Detect which cell encompasses the target text, then output its (x, y) center coordinate. 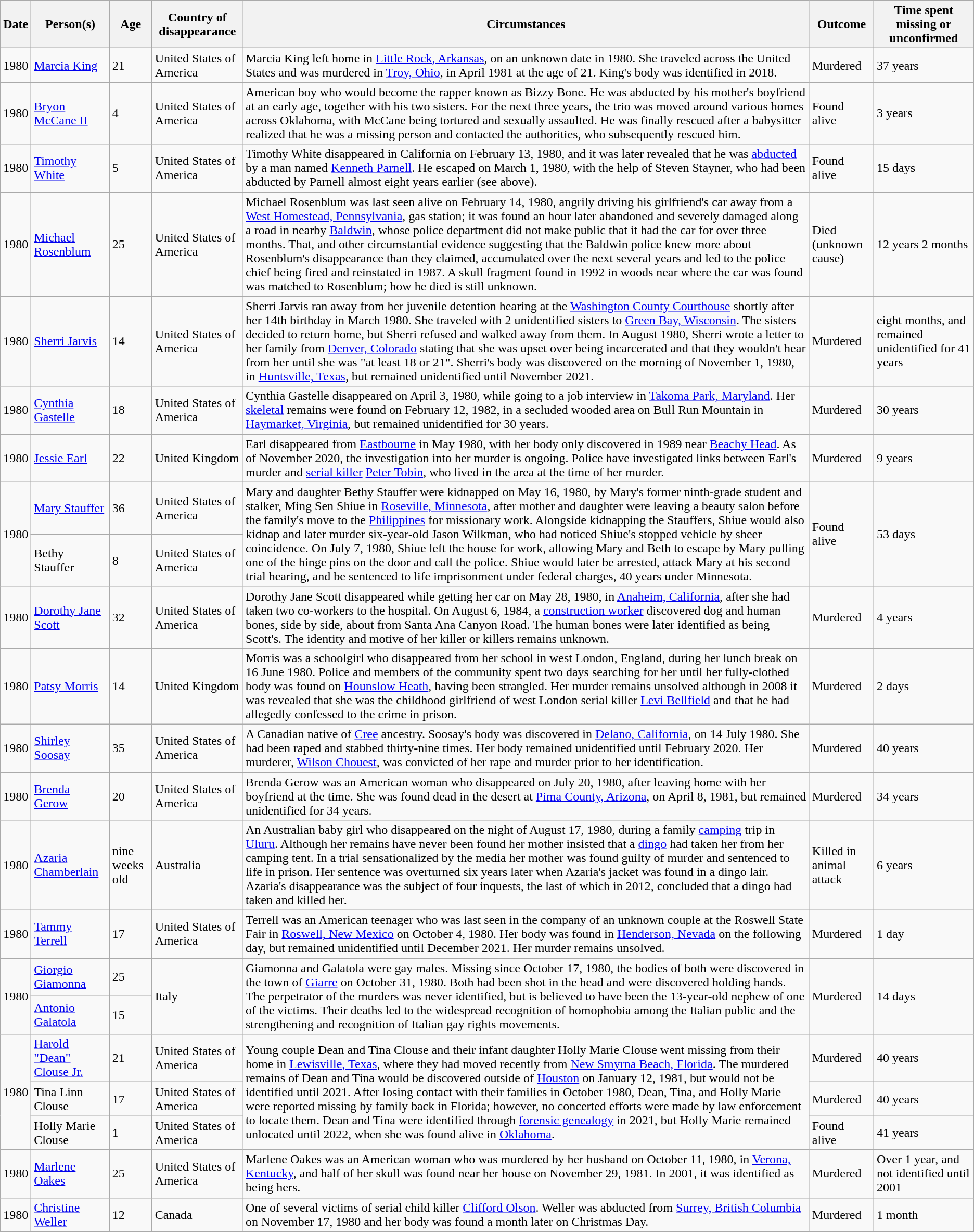
41 years (924, 1133)
Harold "Dean" Clouse Jr. (70, 1058)
6 years (924, 865)
Australia (197, 865)
eight months, and remained unidentified for 41 years (924, 341)
Cynthia Gastelle (70, 410)
Christine Weller (70, 1215)
Antonio Galatola (70, 1015)
Mary Stauffer (70, 508)
2 days (924, 686)
30 years (924, 410)
8 (131, 560)
37 years (924, 66)
Michael Rosenblum (70, 244)
9 years (924, 458)
20 (131, 796)
12 years 2 months (924, 244)
Canada (197, 1215)
Brenda Gerow (70, 796)
Patsy Morris (70, 686)
4 (131, 113)
18 (131, 410)
nine weeks old (131, 865)
1 day (924, 934)
Shirley Soosay (70, 748)
12 (131, 1215)
Country of disappearance (197, 24)
53 days (924, 534)
Jessie Earl (70, 458)
Sherri Jarvis (70, 341)
34 years (924, 796)
Tina Linn Clouse (70, 1099)
Died (unknown cause) (841, 244)
Marcia King (70, 66)
Tammy Terrell (70, 934)
Circumstances (526, 24)
Dorothy Jane Scott (70, 617)
Marlene Oakes (70, 1174)
1 month (924, 1215)
Bethy Stauffer (70, 560)
1 (131, 1133)
15 (131, 1015)
14 days (924, 996)
35 (131, 748)
22 (131, 458)
36 (131, 508)
Bryon McCane II (70, 113)
Holly Marie Clouse (70, 1133)
Age (131, 24)
Timothy White (70, 168)
Giorgio Giamonna (70, 977)
3 years (924, 113)
Time spent missing or unconfirmed (924, 24)
5 (131, 168)
Outcome (841, 24)
Person(s) (70, 24)
Azaria Chamberlain (70, 865)
32 (131, 617)
Over 1 year, and not identified until 2001 (924, 1174)
Italy (197, 996)
4 years (924, 617)
Killed in animal attack (841, 865)
15 days (924, 168)
Date (16, 24)
